From the cell containing the given text, extract its center point as [X, Y] coordinate. 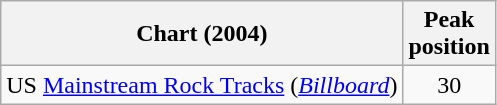
Peakposition [449, 34]
US Mainstream Rock Tracks (Billboard) [202, 85]
Chart (2004) [202, 34]
30 [449, 85]
